Output the [X, Y] coordinate of the center of the cell containing the given text.  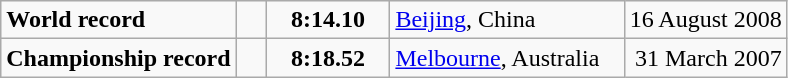
8:14.10 [328, 20]
31 March 2007 [706, 58]
Beijing, China [507, 20]
World record [118, 20]
Championship record [118, 58]
8:18.52 [328, 58]
16 August 2008 [706, 20]
Melbourne, Australia [507, 58]
